Return the [x, y] coordinate for the center point of the cell that contains the specified text.  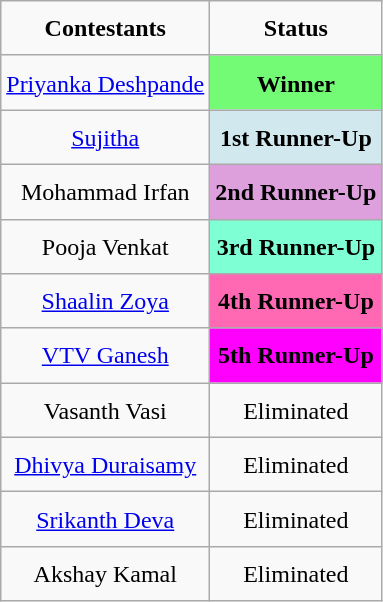
Sujitha [106, 138]
3rd Runner-Up [296, 246]
Contestants [106, 28]
Dhivya Duraisamy [106, 464]
2nd Runner-Up [296, 192]
VTV Ganesh [106, 356]
Pooja Venkat [106, 246]
1st Runner-Up [296, 138]
Akshay Kamal [106, 574]
Priyanka Deshpande [106, 82]
Shaalin Zoya [106, 302]
Mohammad Irfan [106, 192]
4th Runner-Up [296, 302]
5th Runner-Up [296, 356]
Winner [296, 82]
Srikanth Deva [106, 520]
Vasanth Vasi [106, 410]
Status [296, 28]
